From the cell containing the given text, extract its center point as [x, y] coordinate. 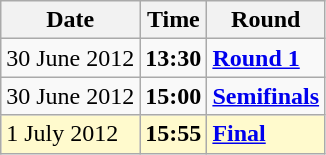
Semifinals [266, 96]
15:00 [174, 96]
Round [266, 20]
Date [70, 20]
Round 1 [266, 58]
13:30 [174, 58]
15:55 [174, 134]
Time [174, 20]
Final [266, 134]
1 July 2012 [70, 134]
